Provide the [x, y] coordinate of the cell's center where the given text is located.  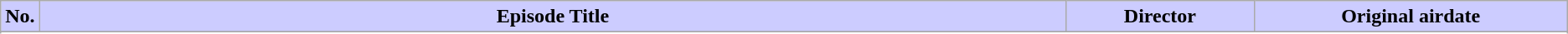
Director [1160, 17]
No. [20, 17]
Original airdate [1411, 17]
Episode Title [553, 17]
